Return [X, Y] of the center of cell containing provided text 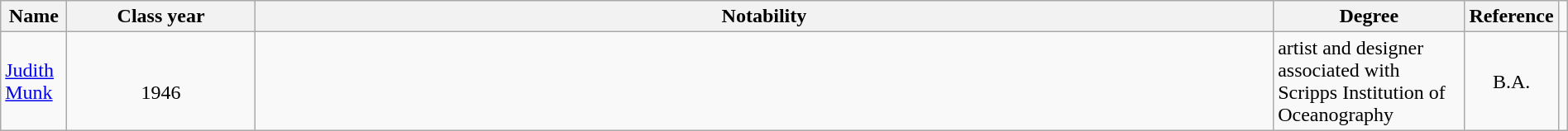
B.A. [1512, 81]
Notability [764, 16]
Judith Munk [34, 81]
Name [34, 16]
Degree [1370, 16]
Class year [160, 16]
Reference [1512, 16]
1946 [160, 81]
artist and designer associated with Scripps Institution of Oceanography [1370, 81]
